Provide the (x, y) coordinate of the cell's center where the given text is located.  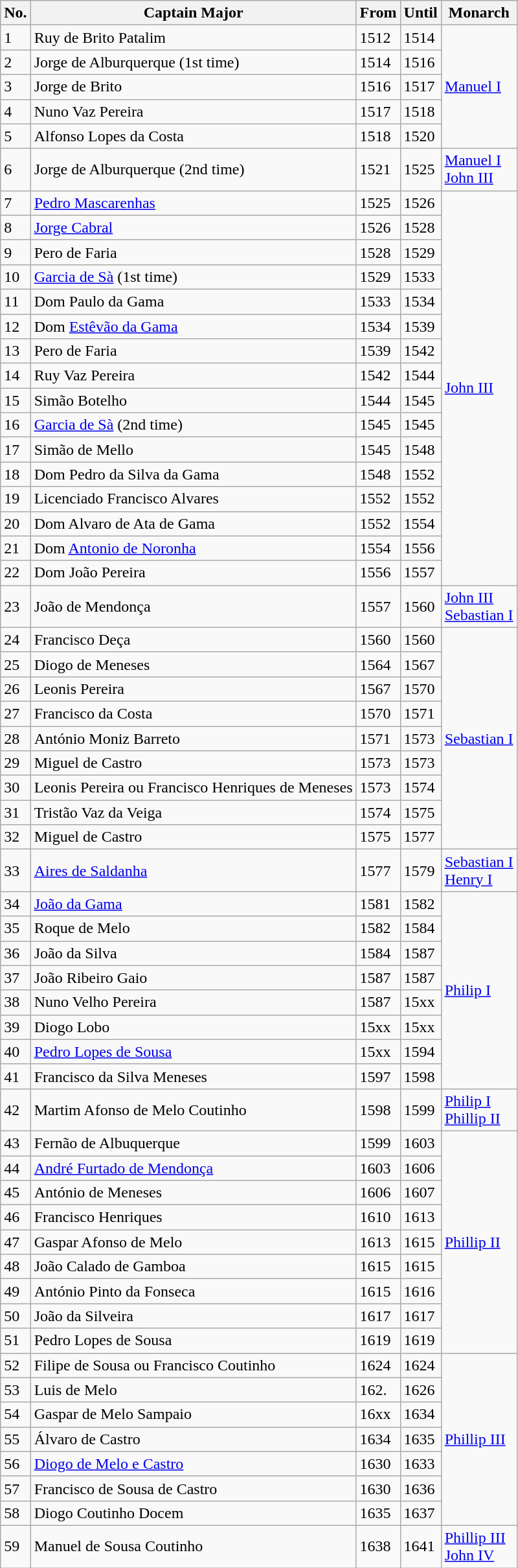
Francisco da Costa (193, 713)
53 (16, 1390)
36 (16, 953)
Francisco Deça (193, 640)
Garcia de Sà (2nd time) (193, 425)
12 (16, 326)
Dom Alvaro de Ata de Gama (193, 524)
32 (16, 837)
Philip IPhillip II (479, 1109)
Tristão Vaz da Veiga (193, 813)
24 (16, 640)
Jorge de Alburquerque (2nd time) (193, 170)
6 (16, 170)
Diogo de Melo e Castro (193, 1464)
4 (16, 111)
1636 (421, 1488)
37 (16, 978)
Gaspar Afonso de Melo (193, 1242)
42 (16, 1109)
1616 (421, 1291)
Sebastian IHenry I (479, 871)
18 (16, 474)
38 (16, 1002)
54 (16, 1414)
1626 (421, 1390)
16 (16, 425)
João Calado de Gamboa (193, 1267)
Diogo de Meneses (193, 664)
43 (16, 1143)
Gaspar de Melo Sampaio (193, 1414)
19 (16, 499)
33 (16, 871)
Licenciado Francisco Alvares (193, 499)
1638 (378, 1546)
1520 (421, 136)
52 (16, 1365)
João da Silva (193, 953)
Jorge de Alburquerque (1st time) (193, 62)
50 (16, 1316)
Phillip IIIJohn IV (479, 1546)
34 (16, 904)
3 (16, 87)
Garcia de Sà (1st time) (193, 277)
11 (16, 301)
John IIISebastian I (479, 606)
162. (378, 1390)
51 (16, 1341)
Fernão de Albuquerque (193, 1143)
João Ribeiro Gaio (193, 978)
Nuno Velho Pereira (193, 1002)
Dom Pedro da Silva da Gama (193, 474)
48 (16, 1267)
André Furtado de Mendonça (193, 1168)
António Moniz Barreto (193, 738)
23 (16, 606)
15 (16, 400)
Álvaro de Castro (193, 1439)
Phillip II (479, 1241)
8 (16, 227)
1610 (378, 1217)
35 (16, 928)
John III (479, 387)
Dom João Pereira (193, 573)
Leonis Pereira (193, 689)
Aires de Saldanha (193, 871)
57 (16, 1488)
1581 (378, 904)
16xx (378, 1414)
47 (16, 1242)
Francisco Henriques (193, 1217)
39 (16, 1027)
Pedro Mascarenhas (193, 203)
25 (16, 664)
Manuel IJohn III (479, 170)
Nuno Vaz Pereira (193, 111)
João da Gama (193, 904)
41 (16, 1076)
Phillip III (479, 1439)
1579 (421, 871)
Sebastian I (479, 739)
26 (16, 689)
28 (16, 738)
Luis de Melo (193, 1390)
Simão de Mello (193, 450)
2 (16, 62)
Jorge Cabral (193, 227)
Roque de Melo (193, 928)
1641 (421, 1546)
1594 (421, 1052)
22 (16, 573)
Simão Botelho (193, 400)
14 (16, 376)
56 (16, 1464)
João da Silveira (193, 1316)
1637 (421, 1513)
13 (16, 351)
5 (16, 136)
Francisco de Sousa de Castro (193, 1488)
9 (16, 252)
António de Meneses (193, 1193)
49 (16, 1291)
Ruy de Brito Patalim (193, 38)
1597 (378, 1076)
1 (16, 38)
No. (16, 13)
44 (16, 1168)
Martim Afonso de Melo Coutinho (193, 1109)
1607 (421, 1193)
1564 (378, 664)
59 (16, 1546)
Leonis Pereira ou Francisco Henriques de Meneses (193, 788)
10 (16, 277)
Diogo Coutinho Docem (193, 1513)
17 (16, 450)
46 (16, 1217)
Ruy Vaz Pereira (193, 376)
Dom Paulo da Gama (193, 301)
21 (16, 548)
Filipe de Sousa ou Francisco Coutinho (193, 1365)
45 (16, 1193)
7 (16, 203)
João de Mendonça (193, 606)
27 (16, 713)
1633 (421, 1464)
Dom Estêvão da Gama (193, 326)
1512 (378, 38)
1521 (378, 170)
Diogo Lobo (193, 1027)
Dom Antonio de Noronha (193, 548)
Alfonso Lopes da Costa (193, 136)
Manuel de Sousa Coutinho (193, 1546)
30 (16, 788)
Philip I (479, 990)
From (378, 13)
Captain Major (193, 13)
Monarch (479, 13)
Francisco da Silva Meneses (193, 1076)
55 (16, 1439)
Manuel I (479, 87)
31 (16, 813)
40 (16, 1052)
António Pinto da Fonseca (193, 1291)
Jorge de Brito (193, 87)
20 (16, 524)
Until (421, 13)
58 (16, 1513)
29 (16, 763)
